Detect which cell encompasses the target text, then output its [x, y] center coordinate. 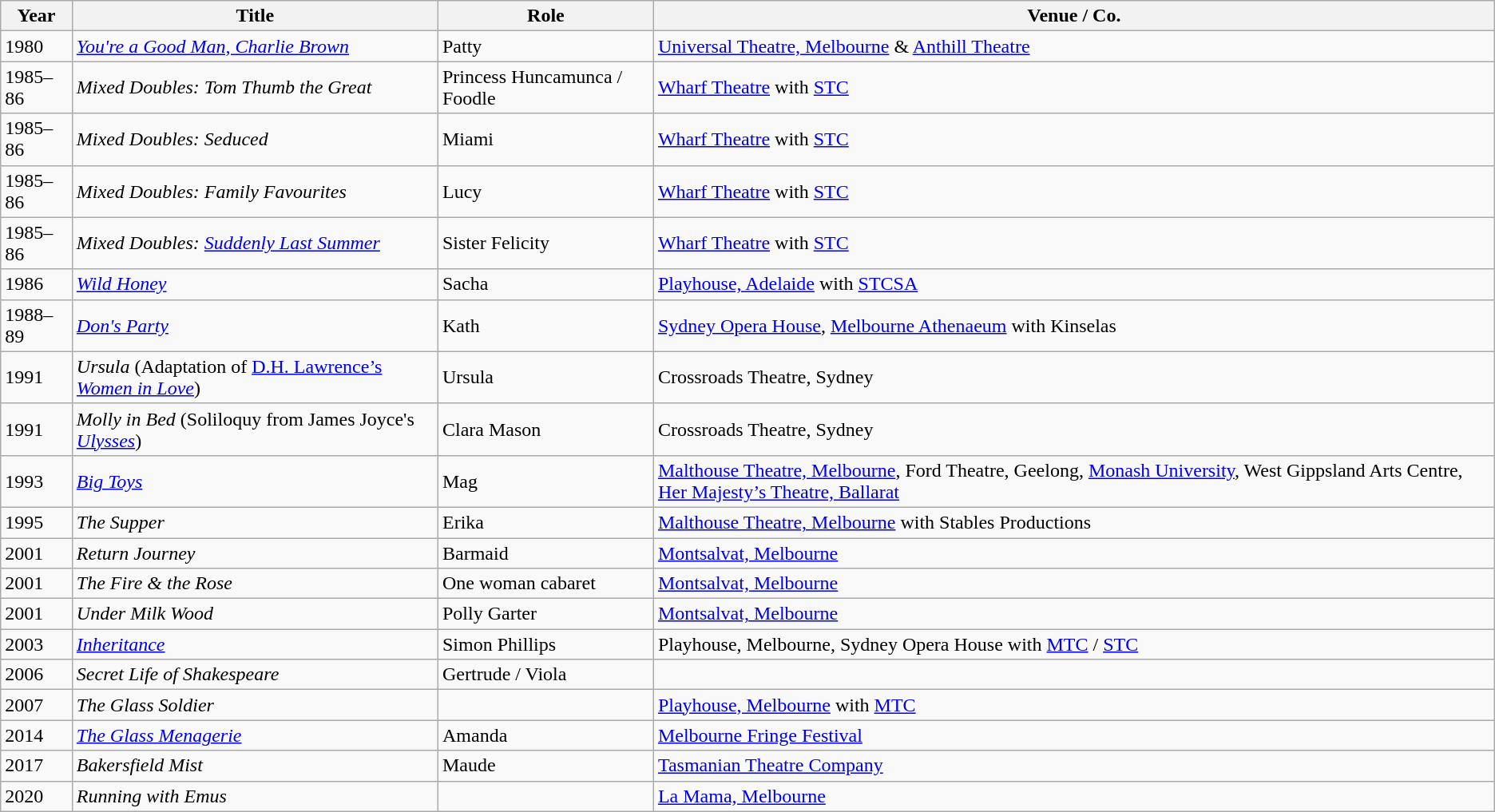
2020 [37, 796]
Lucy [545, 192]
2014 [37, 735]
Return Journey [255, 553]
Sister Felicity [545, 243]
Big Toys [255, 481]
Malthouse Theatre, Melbourne, Ford Theatre, Geelong, Monash University, West Gippsland Arts Centre, Her Majesty’s Theatre, Ballarat [1073, 481]
Mixed Doubles: Seduced [255, 139]
2003 [37, 644]
1980 [37, 46]
1993 [37, 481]
One woman cabaret [545, 584]
Clara Mason [545, 430]
Sacha [545, 284]
Mixed Doubles: Suddenly Last Summer [255, 243]
1995 [37, 522]
Secret Life of Shakespeare [255, 675]
Amanda [545, 735]
2006 [37, 675]
Mixed Doubles: Tom Thumb the Great [255, 88]
La Mama, Melbourne [1073, 796]
Inheritance [255, 644]
Playhouse, Adelaide with STCSA [1073, 284]
1988–89 [37, 326]
Erika [545, 522]
1986 [37, 284]
Ursula (Adaptation of D.H. Lawrence’s Women in Love) [255, 377]
The Fire & the Rose [255, 584]
Princess Huncamunca / Foodle [545, 88]
The Glass Soldier [255, 705]
2007 [37, 705]
Wild Honey [255, 284]
Year [37, 16]
Title [255, 16]
Ursula [545, 377]
Gertrude / Viola [545, 675]
Melbourne Fringe Festival [1073, 735]
Kath [545, 326]
Venue / Co. [1073, 16]
Don's Party [255, 326]
Under Milk Wood [255, 614]
Sydney Opera House, Melbourne Athenaeum with Kinselas [1073, 326]
Malthouse Theatre, Melbourne with Stables Productions [1073, 522]
Tasmanian Theatre Company [1073, 766]
Miami [545, 139]
You're a Good Man, Charlie Brown [255, 46]
Mag [545, 481]
Universal Theatre, Melbourne & Anthill Theatre [1073, 46]
Simon Phillips [545, 644]
Barmaid [545, 553]
Running with Emus [255, 796]
Playhouse, Melbourne with MTC [1073, 705]
Mixed Doubles: Family Favourites [255, 192]
Role [545, 16]
Maude [545, 766]
The Supper [255, 522]
2017 [37, 766]
Molly in Bed (Soliloquy from James Joyce's Ulysses) [255, 430]
Patty [545, 46]
Playhouse, Melbourne, Sydney Opera House with MTC / STC [1073, 644]
Bakersfield Mist [255, 766]
The Glass Menagerie [255, 735]
Polly Garter [545, 614]
